Detect which cell encompasses the target text, then output its (x, y) center coordinate. 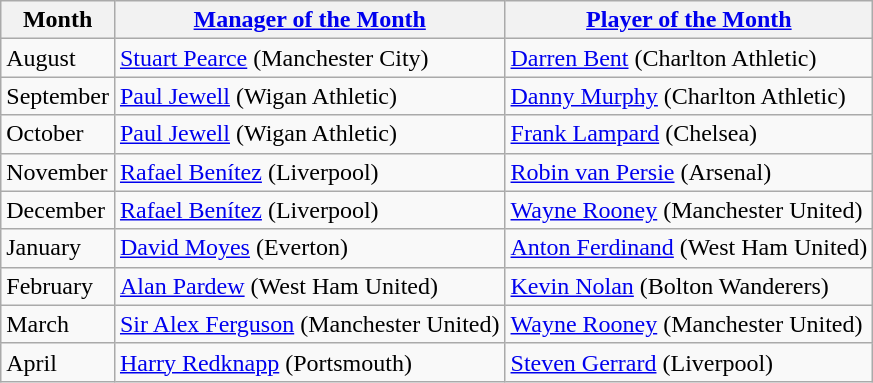
Danny Murphy (Charlton Athletic) (689, 96)
Frank Lampard (Chelsea) (689, 134)
December (58, 210)
Stuart Pearce (Manchester City) (310, 58)
Manager of the Month (310, 20)
September (58, 96)
Steven Gerrard (Liverpool) (689, 362)
November (58, 172)
Player of the Month (689, 20)
Sir Alex Ferguson (Manchester United) (310, 324)
Alan Pardew (West Ham United) (310, 286)
Anton Ferdinand (West Ham United) (689, 248)
Month (58, 20)
October (58, 134)
Kevin Nolan (Bolton Wanderers) (689, 286)
Harry Redknapp (Portsmouth) (310, 362)
August (58, 58)
April (58, 362)
January (58, 248)
Robin van Persie (Arsenal) (689, 172)
February (58, 286)
David Moyes (Everton) (310, 248)
March (58, 324)
Darren Bent (Charlton Athletic) (689, 58)
